Output the (x, y) coordinate of the center of the cell containing the given text.  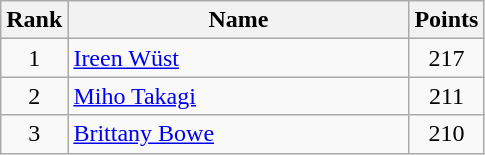
210 (446, 134)
Name (238, 20)
1 (34, 58)
Rank (34, 20)
2 (34, 96)
Ireen Wüst (238, 58)
3 (34, 134)
217 (446, 58)
Miho Takagi (238, 96)
Points (446, 20)
211 (446, 96)
Brittany Bowe (238, 134)
